Search for the cell housing the specified text and yield its (X, Y) center coordinate. 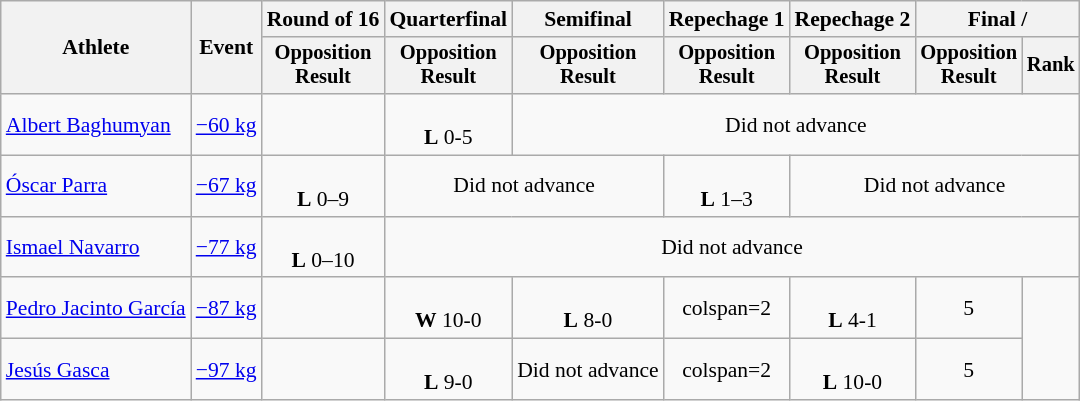
Quarterfinal (448, 19)
−97 kg (226, 370)
−67 kg (226, 186)
Athlete (96, 48)
Óscar Parra (96, 186)
−60 kg (226, 124)
Albert Baghumyan (96, 124)
Repechage 2 (853, 19)
Final / (997, 19)
Semifinal (588, 19)
L 0-5 (448, 124)
L 0–9 (324, 186)
L 0–10 (324, 248)
Jesús Gasca (96, 370)
Event (226, 48)
L 9-0 (448, 370)
Repechage 1 (727, 19)
−87 kg (226, 308)
−77 kg (226, 248)
Ismael Navarro (96, 248)
L 10-0 (853, 370)
Pedro Jacinto García (96, 308)
L 8-0 (588, 308)
W 10-0 (448, 308)
Rank (1051, 66)
L 4-1 (853, 308)
Round of 16 (324, 19)
L 1–3 (727, 186)
